Determine the (x, y) coordinate at the center of the cell enclosing the given text.  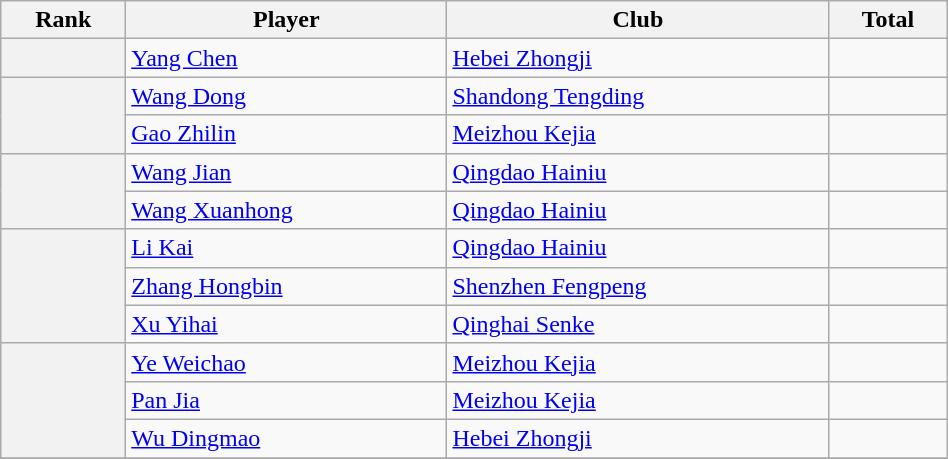
Player (286, 20)
Qinghai Senke (638, 324)
Xu Yihai (286, 324)
Shandong Tengding (638, 96)
Wang Dong (286, 96)
Total (888, 20)
Rank (64, 20)
Wu Dingmao (286, 438)
Pan Jia (286, 400)
Wang Xuanhong (286, 210)
Gao Zhilin (286, 134)
Ye Weichao (286, 362)
Shenzhen Fengpeng (638, 286)
Zhang Hongbin (286, 286)
Wang Jian (286, 172)
Yang Chen (286, 58)
Li Kai (286, 248)
Club (638, 20)
